Find where the given text appears and provide that cell's center as [x, y] coordinate. 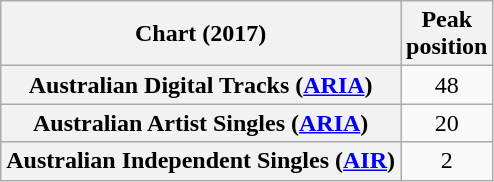
20 [447, 123]
Peakposition [447, 34]
Australian Independent Singles (AIR) [201, 161]
2 [447, 161]
48 [447, 85]
Australian Artist Singles (ARIA) [201, 123]
Chart (2017) [201, 34]
Australian Digital Tracks (ARIA) [201, 85]
